Identify which cell holds the provided text, then report its [x, y] central coordinate. 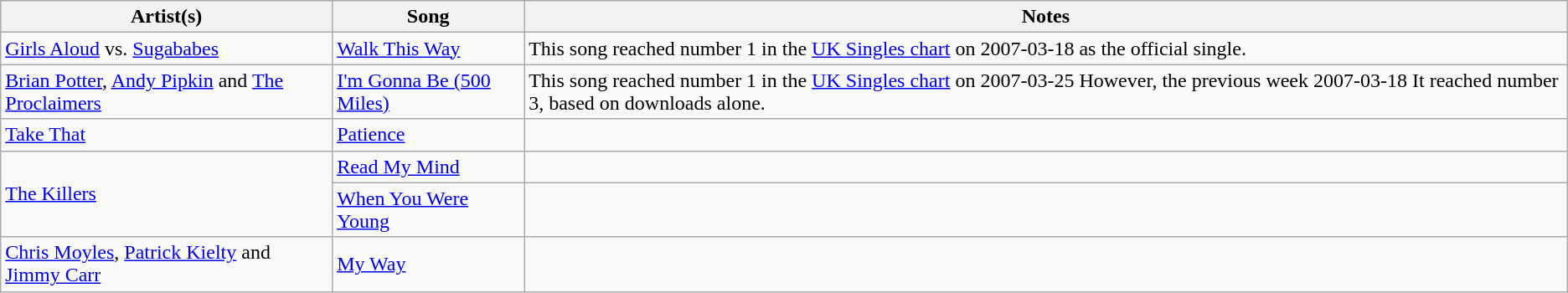
Patience [429, 135]
Notes [1046, 17]
This song reached number 1 in the UK Singles chart on 2007-03-25 However, the previous week 2007-03-18 It reached number 3, based on downloads alone. [1046, 92]
My Way [429, 265]
This song reached number 1 in the UK Singles chart on 2007-03-18 as the official single. [1046, 49]
Brian Potter, Andy Pipkin and The Proclaimers [167, 92]
Take That [167, 135]
The Killers [167, 194]
I'm Gonna Be (500 Miles) [429, 92]
When You Were Young [429, 209]
Chris Moyles, Patrick Kielty and Jimmy Carr [167, 265]
Girls Aloud vs. Sugababes [167, 49]
Walk This Way [429, 49]
Song [429, 17]
Artist(s) [167, 17]
Read My Mind [429, 167]
